Identify which cell holds the provided text, then report its [X, Y] central coordinate. 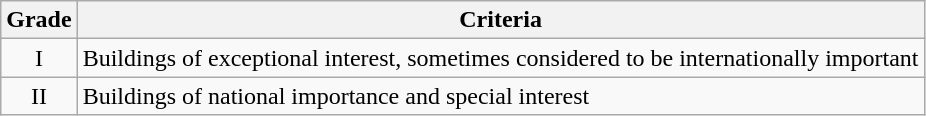
Grade [39, 20]
Criteria [500, 20]
Buildings of exceptional interest, sometimes considered to be internationally important [500, 58]
II [39, 96]
I [39, 58]
Buildings of national importance and special interest [500, 96]
